Capture the cell that displays the provided text and extract its [X, Y] central coordinate. 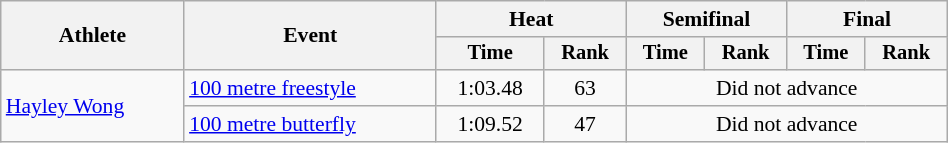
Athlete [92, 36]
Semifinal [706, 19]
Hayley Wong [92, 106]
1:03.48 [490, 88]
1:09.52 [490, 124]
63 [585, 88]
Final [868, 19]
Event [310, 36]
Heat [531, 19]
100 metre butterfly [310, 124]
47 [585, 124]
100 metre freestyle [310, 88]
